Return (X, Y) of the center of cell containing provided text 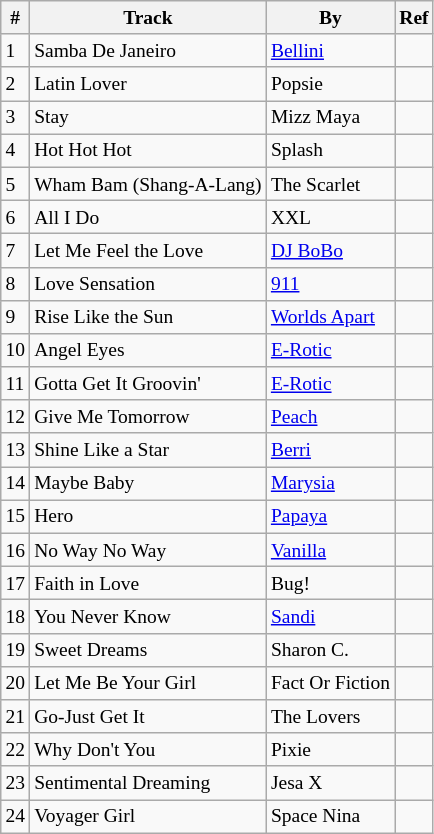
Rise Like the Sun (148, 316)
Let Me Feel the Love (148, 250)
Faith in Love (148, 584)
Go-Just Get It (148, 716)
Popsie (330, 84)
8 (16, 284)
24 (16, 816)
Angel Eyes (148, 350)
1 (16, 50)
11 (16, 384)
14 (16, 484)
Papaya (330, 516)
Sharon C. (330, 650)
Love Sensation (148, 284)
6 (16, 216)
17 (16, 584)
Shine Like a Star (148, 450)
Sandi (330, 616)
Mizz Maya (330, 118)
Sentimental Dreaming (148, 782)
The Scarlet (330, 184)
9 (16, 316)
20 (16, 682)
911 (330, 284)
Why Don't You (148, 750)
5 (16, 184)
Gotta Get It Groovin' (148, 384)
The Lovers (330, 716)
Sweet Dreams (148, 650)
2 (16, 84)
12 (16, 416)
Samba De Janeiro (148, 50)
16 (16, 550)
Marysia (330, 484)
Stay (148, 118)
Give Me Tomorrow (148, 416)
Ref (414, 18)
3 (16, 118)
Let Me Be Your Girl (148, 682)
21 (16, 716)
Latin Lover (148, 84)
Hero (148, 516)
15 (16, 516)
You Never Know (148, 616)
22 (16, 750)
Track (148, 18)
Fact Or Fiction (330, 682)
Peach (330, 416)
18 (16, 616)
Bellini (330, 50)
Voyager Girl (148, 816)
Vanilla (330, 550)
XXL (330, 216)
Berri (330, 450)
Jesa X (330, 782)
Wham Bam (Shang-A-Lang) (148, 184)
Bug! (330, 584)
DJ BoBo (330, 250)
# (16, 18)
Splash (330, 150)
Maybe Baby (148, 484)
19 (16, 650)
Pixie (330, 750)
Hot Hot Hot (148, 150)
Space Nina (330, 816)
7 (16, 250)
13 (16, 450)
10 (16, 350)
4 (16, 150)
Worlds Apart (330, 316)
23 (16, 782)
By (330, 18)
All I Do (148, 216)
No Way No Way (148, 550)
